For the text-containing cell, return its midpoint in (x, y) coordinate format. 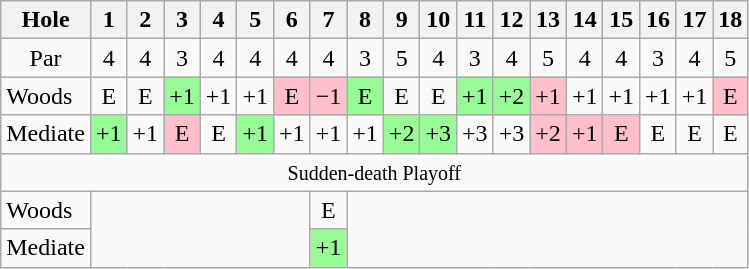
Sudden-death Playoff (374, 172)
15 (622, 20)
8 (366, 20)
11 (476, 20)
−1 (328, 96)
2 (146, 20)
16 (658, 20)
Hole (46, 20)
10 (438, 20)
6 (292, 20)
12 (512, 20)
Par (46, 58)
14 (584, 20)
13 (548, 20)
7 (328, 20)
9 (402, 20)
18 (730, 20)
1 (108, 20)
17 (694, 20)
